Pinpoint the cell where the given text exists, returning its (X, Y) midpoint coordinate. 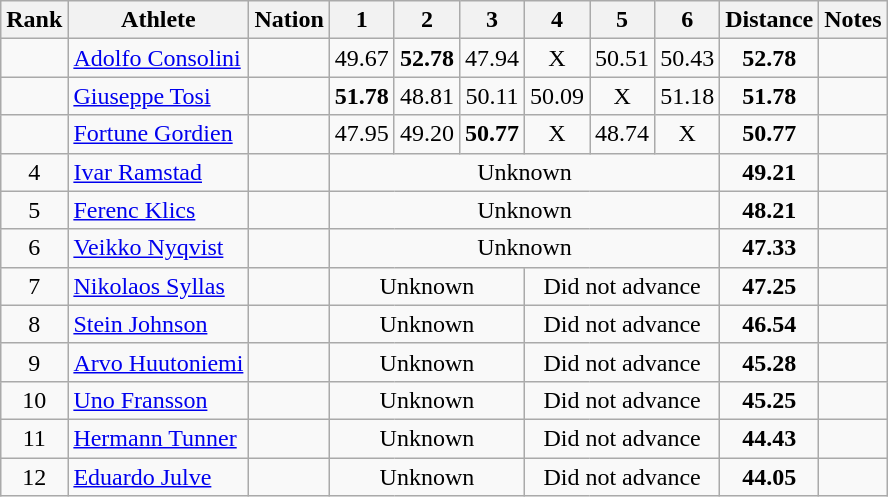
44.05 (770, 477)
7 (34, 286)
50.43 (688, 58)
45.25 (770, 400)
2 (426, 20)
48.81 (426, 96)
11 (34, 438)
Ivar Ramstad (158, 172)
12 (34, 477)
1 (362, 20)
45.28 (770, 362)
47.25 (770, 286)
47.95 (362, 134)
Fortune Gordien (158, 134)
44.43 (770, 438)
50.11 (492, 96)
49.21 (770, 172)
10 (34, 400)
3 (492, 20)
47.94 (492, 58)
48.74 (622, 134)
Veikko Nyqvist (158, 248)
50.09 (558, 96)
48.21 (770, 210)
Hermann Tunner (158, 438)
Ferenc Klics (158, 210)
8 (34, 324)
Nikolaos Syllas (158, 286)
47.33 (770, 248)
Stein Johnson (158, 324)
Giuseppe Tosi (158, 96)
Rank (34, 20)
Adolfo Consolini (158, 58)
50.51 (622, 58)
Nation (289, 20)
51.18 (688, 96)
Athlete (158, 20)
Distance (770, 20)
9 (34, 362)
49.20 (426, 134)
Uno Fransson (158, 400)
Eduardo Julve (158, 477)
46.54 (770, 324)
Arvo Huutoniemi (158, 362)
Notes (853, 20)
49.67 (362, 58)
